Capture the cell that displays the provided text and extract its [x, y] central coordinate. 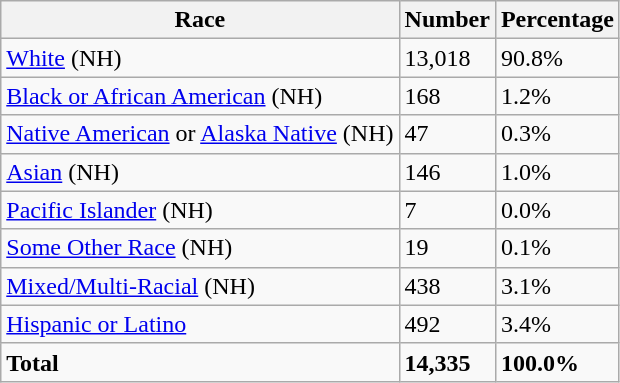
0.1% [557, 248]
47 [447, 134]
7 [447, 210]
1.0% [557, 172]
Native American or Alaska Native (NH) [200, 134]
146 [447, 172]
492 [447, 324]
3.1% [557, 286]
Percentage [557, 20]
Black or African American (NH) [200, 96]
Asian (NH) [200, 172]
90.8% [557, 58]
Number [447, 20]
Pacific Islander (NH) [200, 210]
Total [200, 362]
Mixed/Multi-Racial (NH) [200, 286]
3.4% [557, 324]
100.0% [557, 362]
Race [200, 20]
White (NH) [200, 58]
13,018 [447, 58]
438 [447, 286]
168 [447, 96]
0.0% [557, 210]
Hispanic or Latino [200, 324]
0.3% [557, 134]
19 [447, 248]
14,335 [447, 362]
Some Other Race (NH) [200, 248]
1.2% [557, 96]
